Search for the cell housing the specified text and yield its (x, y) center coordinate. 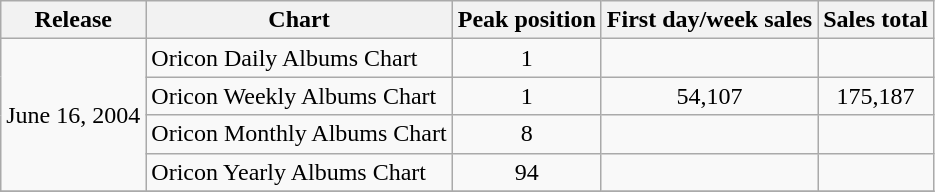
Release (74, 20)
Oricon Monthly Albums Chart (299, 134)
Oricon Yearly Albums Chart (299, 172)
June 16, 2004 (74, 115)
175,187 (876, 96)
Sales total (876, 20)
Chart (299, 20)
Oricon Weekly Albums Chart (299, 96)
54,107 (709, 96)
94 (526, 172)
Peak position (526, 20)
Oricon Daily Albums Chart (299, 58)
First day/week sales (709, 20)
8 (526, 134)
